Find where the given text appears and provide that cell's center as [X, Y] coordinate. 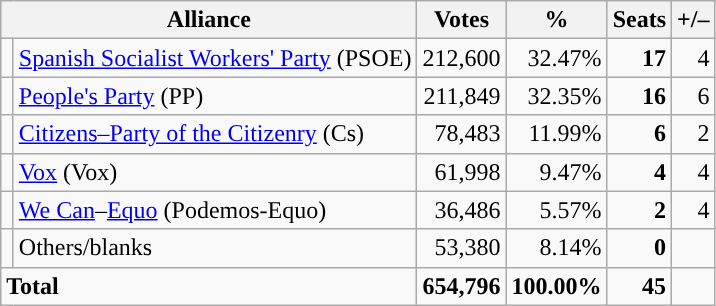
11.99% [556, 134]
Others/blanks [215, 248]
32.47% [556, 58]
% [556, 20]
100.00% [556, 286]
Citizens–Party of the Citizenry (Cs) [215, 134]
654,796 [462, 286]
5.57% [556, 210]
0 [639, 248]
17 [639, 58]
We Can–Equo (Podemos-Equo) [215, 210]
Spanish Socialist Workers' Party (PSOE) [215, 58]
9.47% [556, 172]
61,998 [462, 172]
Seats [639, 20]
8.14% [556, 248]
45 [639, 286]
78,483 [462, 134]
Votes [462, 20]
53,380 [462, 248]
People's Party (PP) [215, 96]
+/– [694, 20]
Alliance [209, 20]
211,849 [462, 96]
32.35% [556, 96]
Vox (Vox) [215, 172]
212,600 [462, 58]
Total [209, 286]
16 [639, 96]
36,486 [462, 210]
